Pinpoint the cell where the given text exists, returning its [X, Y] midpoint coordinate. 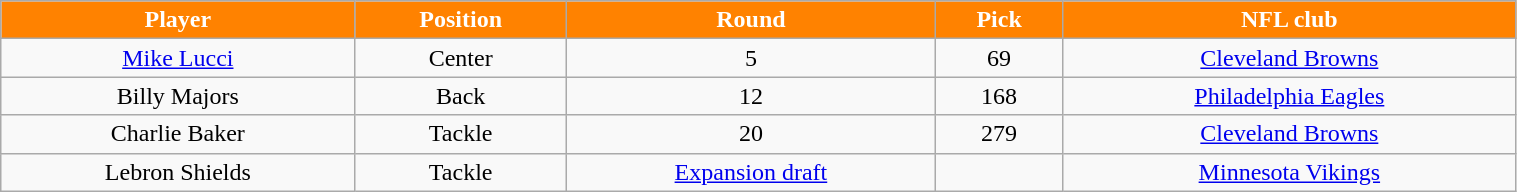
168 [998, 96]
Expansion draft [750, 172]
279 [998, 134]
Pick [998, 20]
NFL club [1290, 20]
Charlie Baker [178, 134]
Philadelphia Eagles [1290, 96]
Back [460, 96]
Center [460, 58]
Lebron Shields [178, 172]
Round [750, 20]
12 [750, 96]
Billy Majors [178, 96]
Player [178, 20]
Position [460, 20]
20 [750, 134]
69 [998, 58]
Mike Lucci [178, 58]
5 [750, 58]
Minnesota Vikings [1290, 172]
